Determine the [X, Y] coordinate at the center of the cell enclosing the given text.  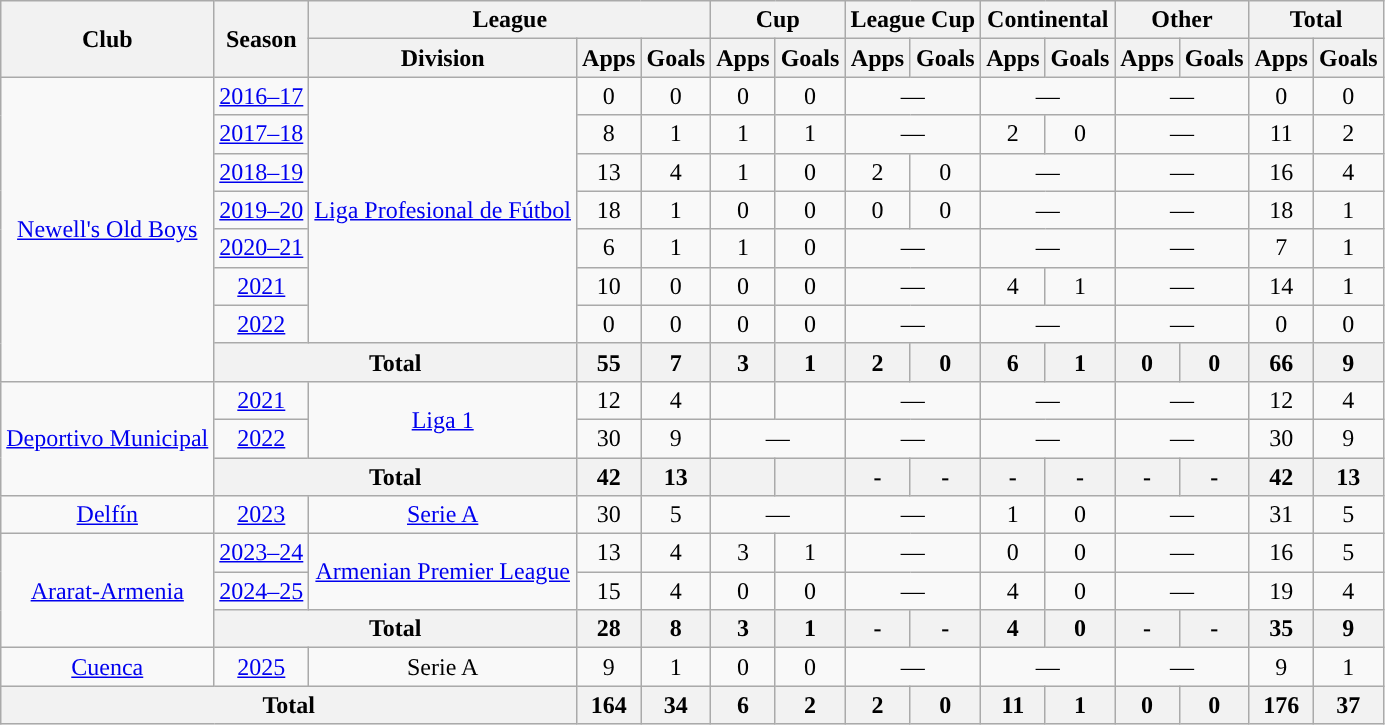
2020–21 [262, 248]
14 [1281, 286]
Cup [778, 20]
Division [443, 58]
Liga Profesional de Fútbol [443, 210]
10 [609, 286]
34 [676, 705]
Season [262, 39]
2025 [262, 667]
164 [609, 705]
15 [609, 591]
League [510, 20]
55 [609, 362]
2017–18 [262, 134]
2023–24 [262, 553]
2018–19 [262, 172]
Ararat-Armenia [108, 591]
66 [1281, 362]
Liga 1 [443, 419]
2016–17 [262, 96]
31 [1281, 515]
Newell's Old Boys [108, 229]
37 [1348, 705]
Other [1182, 20]
Club [108, 39]
19 [1281, 591]
176 [1281, 705]
35 [1281, 629]
Armenian Premier League [443, 572]
28 [609, 629]
Continental [1048, 20]
2023 [262, 515]
Deportivo Municipal [108, 438]
League Cup [913, 20]
2019–20 [262, 210]
2024–25 [262, 591]
Cuenca [108, 667]
Delfín [108, 515]
